Return [x, y] of the center of cell containing provided text 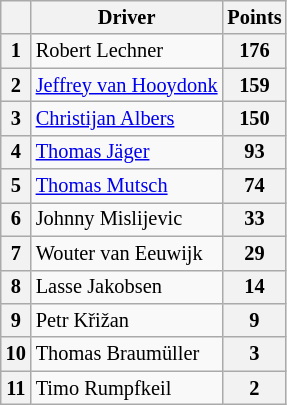
Lasse Jakobsen [127, 287]
6 [16, 219]
4 [16, 152]
Thomas Jäger [127, 152]
8 [16, 287]
74 [254, 186]
159 [254, 85]
176 [254, 51]
Thomas Mutsch [127, 186]
10 [16, 354]
Johnny Mislijevic [127, 219]
11 [16, 388]
150 [254, 118]
7 [16, 253]
Wouter van Eeuwijk [127, 253]
Driver [127, 17]
Timo Rumpfkeil [127, 388]
93 [254, 152]
33 [254, 219]
Points [254, 17]
Jeffrey van Hooydonk [127, 85]
Petr Křižan [127, 320]
5 [16, 186]
14 [254, 287]
Christijan Albers [127, 118]
Robert Lechner [127, 51]
Thomas Braumüller [127, 354]
29 [254, 253]
1 [16, 51]
